Detect which cell encompasses the target text, then output its [X, Y] center coordinate. 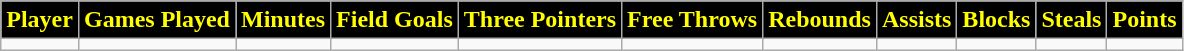
Field Goals [395, 20]
Three Pointers [540, 20]
Rebounds [820, 20]
Steals [1072, 20]
Points [1144, 20]
Player [40, 20]
Minutes [284, 20]
Assists [916, 20]
Blocks [996, 20]
Free Throws [692, 20]
Games Played [156, 20]
